Find where the given text appears and provide that cell's center as (X, Y) coordinate. 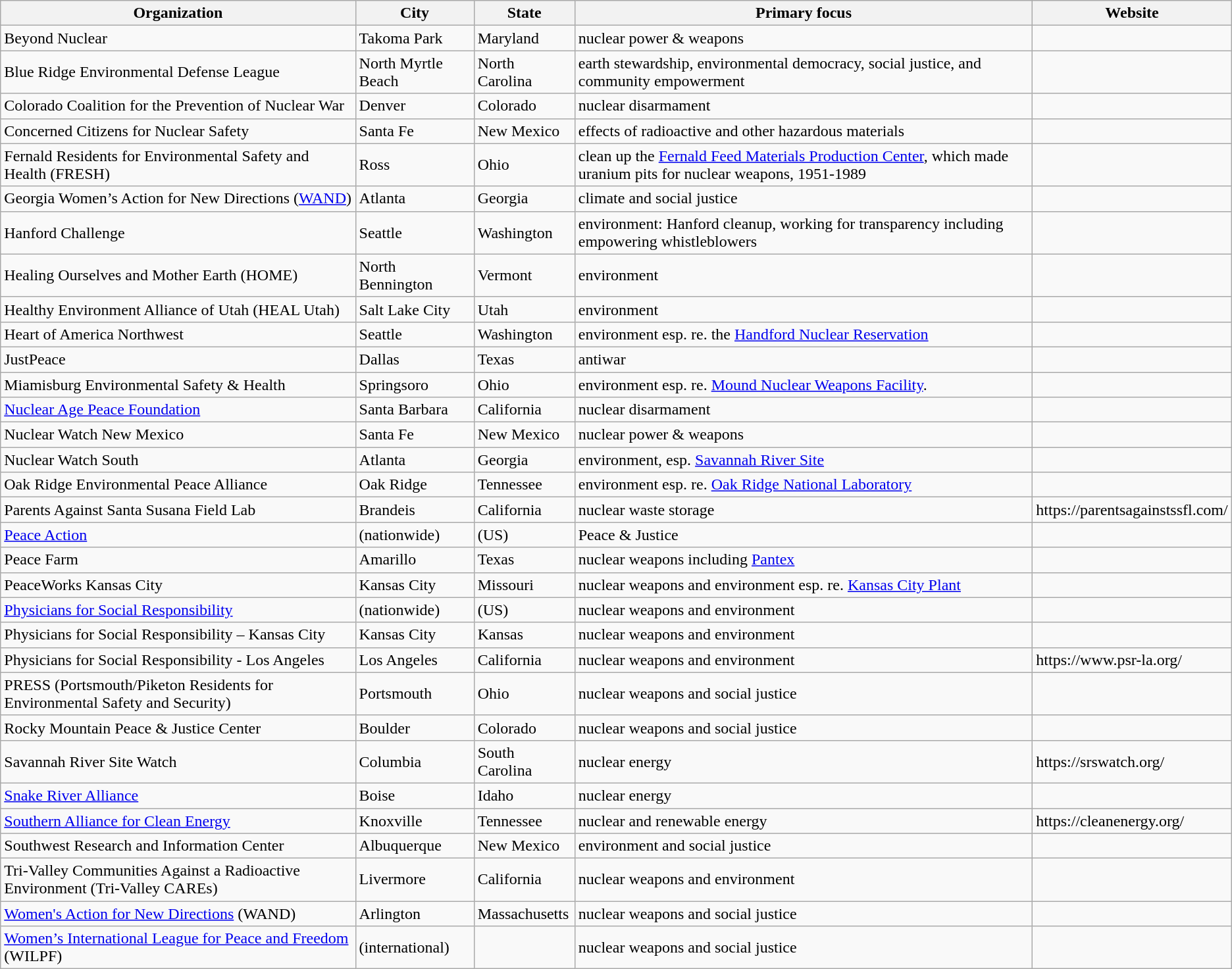
Primary focus (804, 13)
Utah (524, 309)
Heart of America Northwest (178, 334)
nuclear and renewable energy (804, 820)
Organization (178, 13)
Maryland (524, 38)
Vermont (524, 275)
Nuclear Watch South (178, 460)
Tri-Valley Communities Against a Radioactive Environment (Tri-Valley CAREs) (178, 880)
Rocky Mountain Peace & Justice Center (178, 728)
Idaho (524, 795)
Peace & Justice (804, 535)
Healthy Environment Alliance of Utah (HEAL Utah) (178, 309)
South Carolina (524, 762)
Blue Ridge Environmental Defense League (178, 72)
environment esp. re. Mound Nuclear Weapons Facility. (804, 385)
Columbia (415, 762)
environment, esp. Savannah River Site (804, 460)
nuclear waste storage (804, 510)
Missouri (524, 585)
Peace Farm (178, 560)
Healing Ourselves and Mother Earth (HOME) (178, 275)
effects of radioactive and other hazardous materials (804, 131)
Peace Action (178, 535)
Ross (415, 164)
Nuclear Age Peace Foundation (178, 410)
Kansas (524, 635)
Fernald Residents for Environmental Safety and Health (FRESH) (178, 164)
https://parentsagainstssfl.com/ (1132, 510)
Amarillo (415, 560)
Denver (415, 106)
Knoxville (415, 820)
environment: Hanford cleanup, working for transparency including empowering whistleblowers (804, 233)
(international) (415, 947)
Hanford Challenge (178, 233)
antiwar (804, 359)
earth stewardship, environmental democracy, social justice, and community empowerment (804, 72)
Southern Alliance for Clean Energy (178, 820)
Colorado Coalition for the Prevention of Nuclear War (178, 106)
North Myrtle Beach (415, 72)
Oak Ridge Environmental Peace Alliance (178, 485)
Parents Against Santa Susana Field Lab (178, 510)
Brandeis (415, 510)
environment esp. re. the Handford Nuclear Reservation (804, 334)
climate and social justice (804, 199)
Takoma Park (415, 38)
Nuclear Watch New Mexico (178, 435)
Physicians for Social Responsibility - Los Angeles (178, 660)
Salt Lake City (415, 309)
Savannah River Site Watch (178, 762)
City (415, 13)
PeaceWorks Kansas City (178, 585)
Arlington (415, 914)
Springsoro (415, 385)
Website (1132, 13)
Southwest Research and Information Center (178, 846)
clean up the Fernald Feed Materials Production Center, which made uranium pits for nuclear weapons, 1951-1989 (804, 164)
Los Angeles (415, 660)
Women’s International League for Peace and Freedom (WILPF) (178, 947)
JustPeace (178, 359)
Albuquerque (415, 846)
Physicians for Social Responsibility (178, 610)
nuclear weapons including Pantex (804, 560)
Massachusetts (524, 914)
Boulder (415, 728)
Portsmouth (415, 693)
https://srswatch.org/ (1132, 762)
Livermore (415, 880)
Snake River Alliance (178, 795)
Physicians for Social Responsibility – Kansas City (178, 635)
https://cleanenergy.org/ (1132, 820)
Santa Barbara (415, 410)
Beyond Nuclear (178, 38)
North Carolina (524, 72)
environment esp. re. Oak Ridge National Laboratory (804, 485)
State (524, 13)
Miamisburg Environmental Safety & Health (178, 385)
North Bennington (415, 275)
Women's Action for New Directions (WAND) (178, 914)
Georgia Women’s Action for New Directions (WAND) (178, 199)
Dallas (415, 359)
PRESS (Portsmouth/Piketon Residents for Environmental Safety and Security) (178, 693)
Oak Ridge (415, 485)
Concerned Citizens for Nuclear Safety (178, 131)
Boise (415, 795)
https://www.psr-la.org/ (1132, 660)
nuclear weapons and environment esp. re. Kansas City Plant (804, 585)
environment and social justice (804, 846)
